Search for the cell housing the specified text and yield its [X, Y] center coordinate. 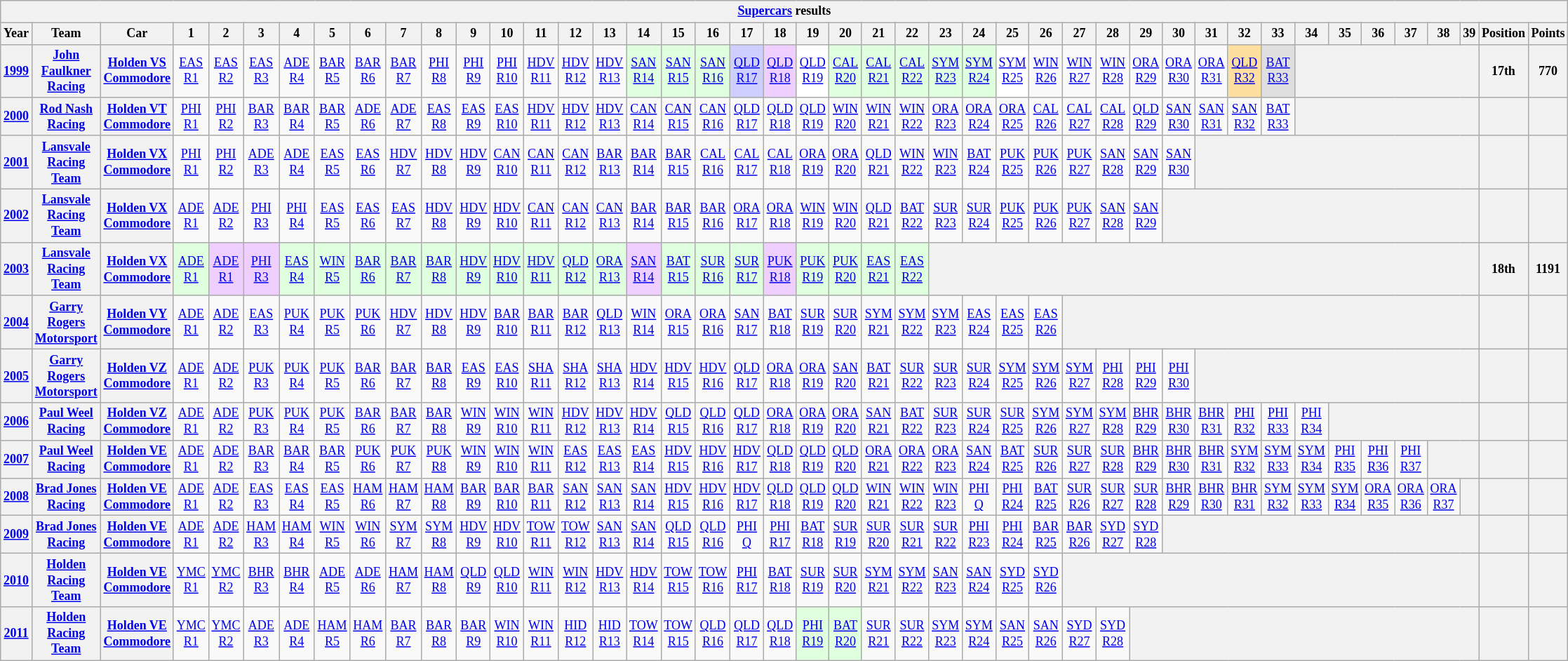
35 [1345, 34]
SANR31 [1211, 116]
CALR18 [780, 162]
13 [610, 34]
17 [747, 34]
CALR22 [912, 71]
EASR7 [404, 215]
HAMR5 [333, 634]
PUKR8 [439, 459]
BARR13 [610, 162]
2002 [17, 215]
PUKR7 [404, 459]
WINR19 [812, 215]
2004 [17, 322]
2001 [17, 162]
PUKR20 [846, 269]
2007 [17, 459]
36 [1378, 34]
33 [1278, 34]
39 [1469, 34]
PHIR30 [1179, 376]
18th [1504, 269]
ADER7 [404, 116]
Car [137, 34]
SANR17 [747, 322]
SANR20 [846, 376]
2010 [17, 580]
770 [1548, 71]
BATR24 [979, 162]
5 [333, 34]
Team [66, 34]
ORAR16 [713, 322]
TOWR11 [540, 535]
CANR14 [644, 116]
38 [1444, 34]
PHIR23 [979, 535]
2 [226, 34]
2008 [17, 497]
23 [946, 34]
EASR12 [575, 459]
QLDR13 [610, 322]
Position [1504, 34]
ORAR29 [1146, 71]
ORAR25 [1012, 116]
QLDR12 [575, 269]
WINR14 [644, 322]
SANR25 [1012, 634]
27 [1080, 34]
SYMR8 [439, 535]
SYDR25 [1012, 580]
1191 [1548, 269]
24 [979, 34]
14 [644, 34]
12 [575, 34]
BATR20 [846, 634]
SANR26 [1046, 634]
SURR17 [747, 269]
CALR20 [846, 71]
WINR27 [1080, 71]
9 [474, 34]
SYDR26 [1046, 580]
32 [1245, 34]
EASR8 [439, 116]
QLDR32 [1245, 71]
15 [678, 34]
3 [261, 34]
ADER5 [333, 580]
John Faulkner Racing [66, 71]
1 [191, 34]
WINR6 [368, 535]
TOWR16 [713, 580]
HIDR13 [610, 634]
PHIR19 [812, 634]
PHIR34 [1311, 422]
18 [780, 34]
TOWR12 [575, 535]
HAMR4 [297, 535]
BATR21 [878, 376]
CALR17 [747, 162]
ORAR13 [610, 269]
4 [297, 34]
29 [1146, 34]
BARR16 [713, 215]
SHAR13 [610, 376]
PHIR9 [474, 71]
QLDR29 [1146, 116]
ORAR21 [878, 459]
BARR25 [1046, 535]
ORAR15 [678, 322]
2011 [17, 634]
22 [912, 34]
ORAR22 [912, 459]
CALR16 [713, 162]
WINR12 [575, 580]
ORAR36 [1412, 497]
HIDR12 [575, 634]
WINR28 [1113, 71]
SANR21 [878, 422]
8 [439, 34]
17th [1504, 71]
EASR26 [1046, 322]
2005 [17, 376]
SANR32 [1245, 116]
PHIR29 [1146, 376]
SHAR11 [540, 376]
CANR16 [713, 116]
2003 [17, 269]
BARR12 [575, 322]
ORAR37 [1444, 497]
PHIR10 [507, 71]
BARR26 [1080, 535]
SHAR12 [575, 376]
ORAR17 [747, 215]
TOWR14 [644, 634]
PHIR37 [1412, 459]
34 [1311, 34]
Holden VY Commodore [137, 322]
PHIR36 [1378, 459]
SANR12 [575, 497]
28 [1113, 34]
SURR16 [713, 269]
BHRR4 [297, 580]
ORAR30 [1179, 71]
HAMR3 [261, 535]
SYMR7 [404, 535]
QLDR9 [474, 580]
30 [1179, 34]
EASR24 [979, 322]
ORAR31 [1211, 71]
WINR26 [1046, 71]
CANR13 [610, 215]
EASR13 [610, 459]
10 [507, 34]
QLDR10 [507, 580]
EASR14 [644, 459]
7 [404, 34]
37 [1412, 34]
CALR26 [1046, 116]
PHIR35 [1345, 459]
EASR25 [1012, 322]
PHIR33 [1278, 422]
Holden VT Commodore [137, 116]
EASR2 [226, 71]
Holden VS Commodore [137, 71]
SYMR28 [1113, 422]
CALR21 [878, 71]
SANR23 [946, 580]
CANR15 [678, 116]
ORAR35 [1378, 497]
SANR16 [713, 71]
2006 [17, 422]
16 [713, 34]
6 [368, 34]
PUKR19 [812, 269]
SANR15 [678, 71]
20 [846, 34]
2000 [17, 116]
Points [1548, 34]
31 [1211, 34]
Rod Nash Racing [66, 116]
PHIR8 [439, 71]
BHRR3 [261, 580]
PHIR28 [1113, 376]
EASR1 [191, 71]
21 [878, 34]
Supercars results [784, 11]
PHIR32 [1245, 422]
ORAR24 [979, 116]
26 [1046, 34]
CALR28 [1113, 116]
25 [1012, 34]
EASR21 [878, 269]
Year [17, 34]
CALR27 [1080, 116]
BATR15 [678, 269]
CANR10 [507, 162]
PHIR4 [297, 215]
19 [812, 34]
PUKR18 [780, 269]
SURR25 [1012, 422]
EASR22 [912, 269]
2009 [17, 535]
1999 [17, 71]
11 [540, 34]
